From the cell containing the given text, extract its center point as [x, y] coordinate. 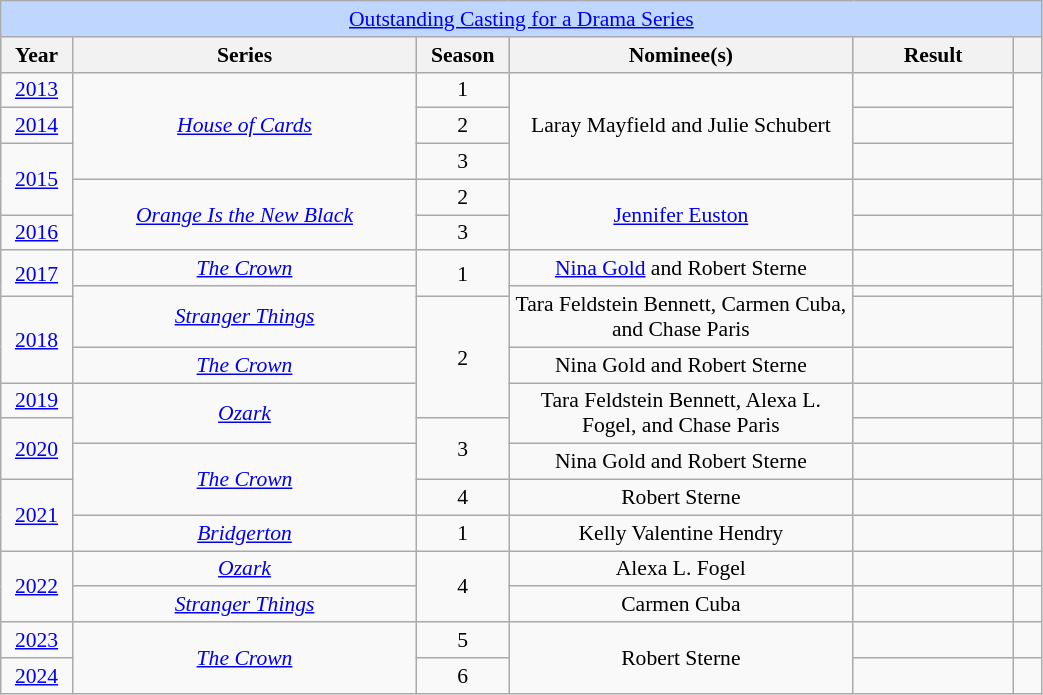
2023 [37, 640]
Tara Feldstein Bennett, Carmen Cuba, and Chase Paris [681, 316]
Kelly Valentine Hendry [681, 533]
2013 [37, 90]
Jennifer Euston [681, 214]
2015 [37, 180]
Year [37, 55]
Bridgerton [244, 533]
Laray Mayfield and Julie Schubert [681, 126]
2014 [37, 126]
Orange Is the New Black [244, 214]
2017 [37, 274]
5 [463, 640]
6 [463, 676]
House of Cards [244, 126]
2019 [37, 401]
2016 [37, 233]
Series [244, 55]
Carmen Cuba [681, 605]
Outstanding Casting for a Drama Series [522, 19]
Nominee(s) [681, 55]
2022 [37, 586]
Alexa L. Fogel [681, 569]
2024 [37, 676]
Season [463, 55]
Tara Feldstein Bennett, Alexa L. Fogel, and Chase Paris [681, 414]
Result [933, 55]
2018 [37, 340]
2020 [37, 450]
2021 [37, 516]
